Return the (x, y) coordinate for the center point of the cell that contains the specified text.  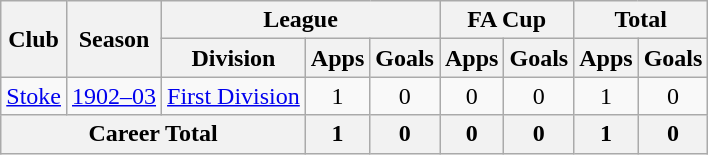
Total (641, 20)
Club (34, 39)
Career Total (154, 134)
FA Cup (507, 20)
First Division (234, 96)
Division (234, 58)
Stoke (34, 96)
League (301, 20)
1902–03 (114, 96)
Season (114, 39)
